Determine the [x, y] coordinate at the center of the cell enclosing the given text.  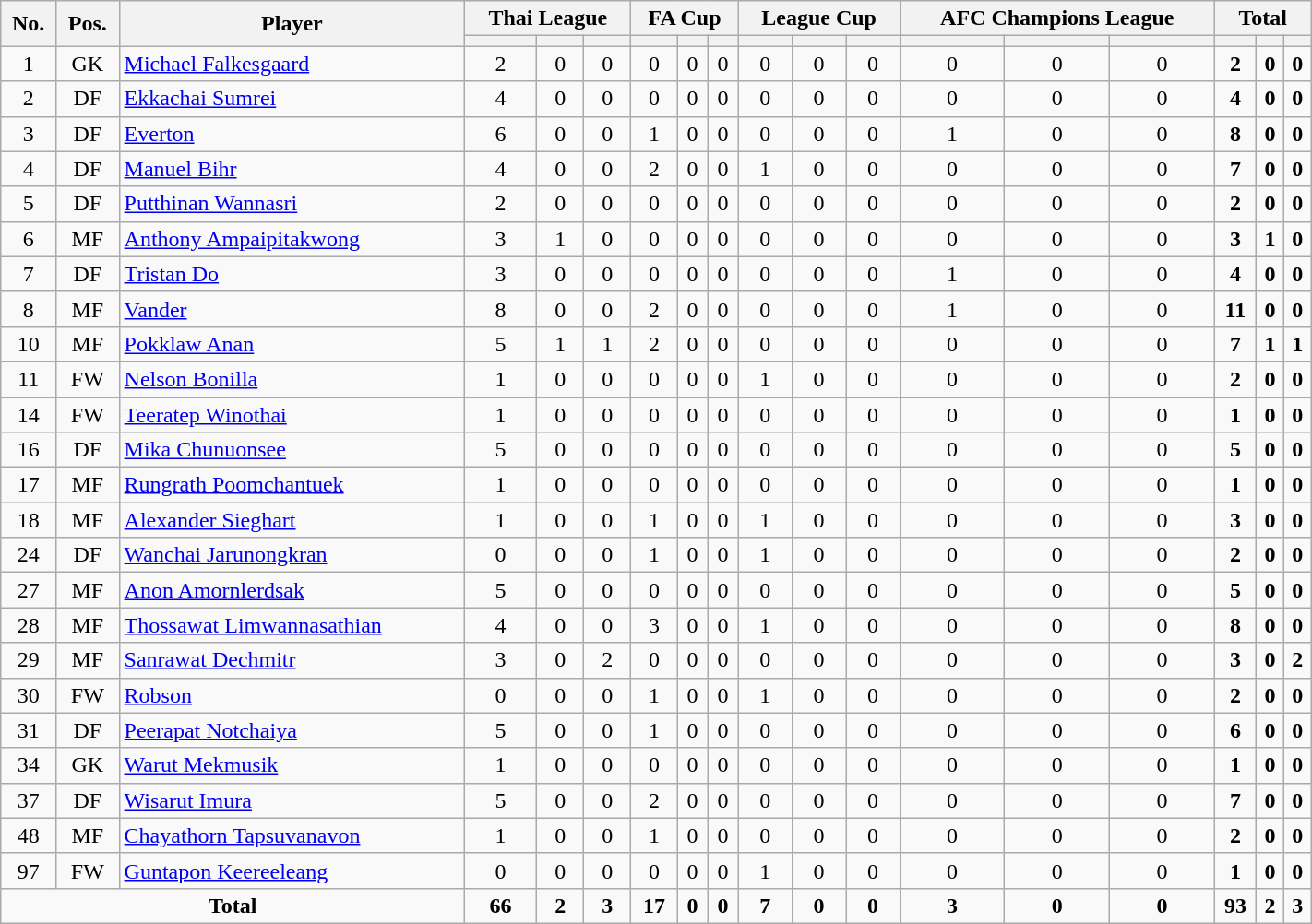
Alexander Sieghart [292, 520]
Sanrawat Dechmitr [292, 660]
Putthinan Wannasri [292, 204]
Warut Mekmusik [292, 765]
31 [29, 730]
Anthony Ampaipitakwong [292, 239]
27 [29, 590]
Anon Amornlerdsak [292, 590]
Nelson Bonilla [292, 379]
Thai League [548, 18]
Michael Falkesgaard [292, 64]
37 [29, 800]
Chayathorn Tapsuvanavon [292, 835]
Pos. [88, 24]
66 [501, 906]
Wanchai Jarunongkran [292, 555]
97 [29, 871]
No. [29, 24]
30 [29, 695]
16 [29, 450]
28 [29, 625]
29 [29, 660]
Mika Chunuonsee [292, 450]
24 [29, 555]
Manuel Bihr [292, 169]
Ekkachai Sumrei [292, 99]
Rungrath Poomchantuek [292, 485]
Vander [292, 309]
Robson [292, 695]
FA Cup [685, 18]
AFC Champions League [1057, 18]
Guntapon Keereeleang [292, 871]
Pokklaw Anan [292, 344]
Player [292, 24]
Wisarut Imura [292, 800]
93 [1234, 906]
14 [29, 414]
League Cup [819, 18]
Tristan Do [292, 274]
18 [29, 520]
Peerapat Notchaiya [292, 730]
34 [29, 765]
48 [29, 835]
10 [29, 344]
Thossawat Limwannasathian [292, 625]
Everton [292, 134]
Teeratep Winothai [292, 414]
